From the cell containing the given text, extract its center point as [x, y] coordinate. 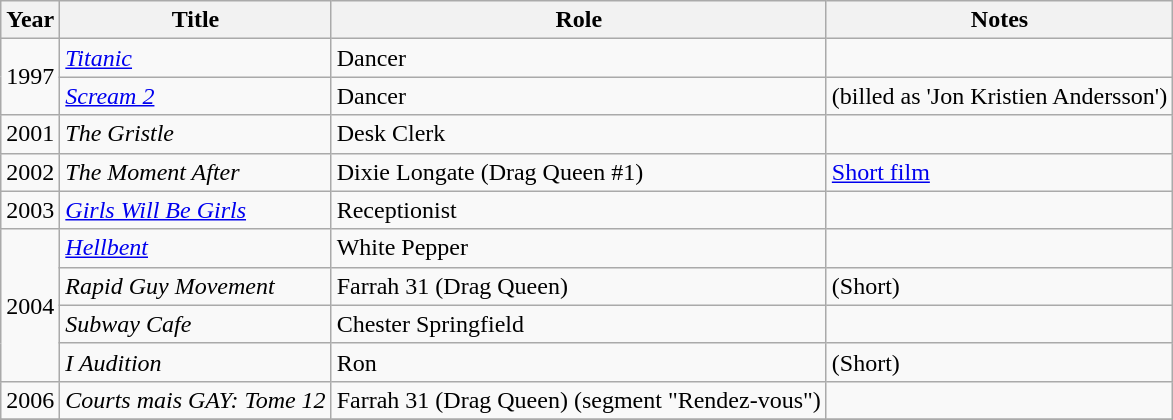
Farrah 31 (Drag Queen) (segment "Rendez-vous") [578, 400]
2002 [30, 172]
Rapid Guy Movement [196, 286]
Farrah 31 (Drag Queen) [578, 286]
Desk Clerk [578, 134]
2003 [30, 210]
Scream 2 [196, 96]
Subway Cafe [196, 324]
The Gristle [196, 134]
Year [30, 20]
Girls Will Be Girls [196, 210]
Chester Springfield [578, 324]
Courts mais GAY: Tome 12 [196, 400]
The Moment After [196, 172]
2001 [30, 134]
White Pepper [578, 248]
Notes [999, 20]
Title [196, 20]
Ron [578, 362]
Role [578, 20]
2004 [30, 305]
I Audition [196, 362]
Short film [999, 172]
(billed as 'Jon Kristien Andersson') [999, 96]
Hellbent [196, 248]
Receptionist [578, 210]
1997 [30, 77]
Dixie Longate (Drag Queen #1) [578, 172]
2006 [30, 400]
Titanic [196, 58]
